From the cell containing the given text, extract its center point as [X, Y] coordinate. 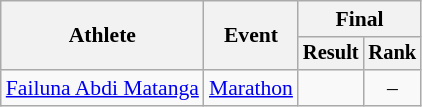
Result [331, 54]
Final [360, 19]
Failuna Abdi Matanga [102, 88]
Event [251, 36]
Rank [393, 54]
Marathon [251, 88]
Athlete [102, 36]
– [393, 88]
